Determine the [X, Y] coordinate at the center of the cell enclosing the given text.  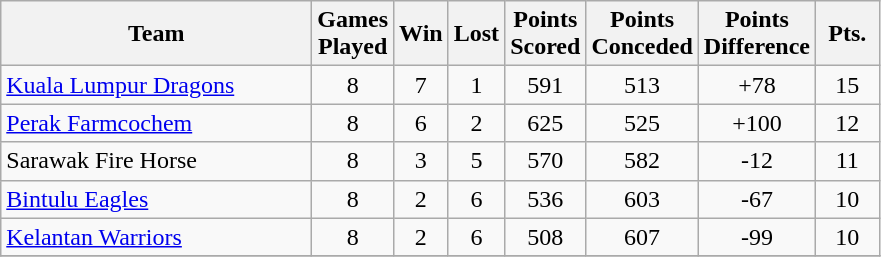
Perak Farmcochem [156, 123]
525 [642, 123]
Games Played [353, 34]
Pts. [848, 34]
Sarawak Fire Horse [156, 161]
5 [476, 161]
+78 [756, 85]
15 [848, 85]
Bintulu Eagles [156, 199]
Points Difference [756, 34]
Points Conceded [642, 34]
508 [546, 237]
513 [642, 85]
Points Scored [546, 34]
-67 [756, 199]
1 [476, 85]
591 [546, 85]
607 [642, 237]
-99 [756, 237]
582 [642, 161]
3 [422, 161]
Win [422, 34]
12 [848, 123]
603 [642, 199]
625 [546, 123]
-12 [756, 161]
+100 [756, 123]
Kelantan Warriors [156, 237]
536 [546, 199]
Kuala Lumpur Dragons [156, 85]
Lost [476, 34]
570 [546, 161]
Team [156, 34]
7 [422, 85]
11 [848, 161]
